Search for the cell housing the specified text and yield its [X, Y] center coordinate. 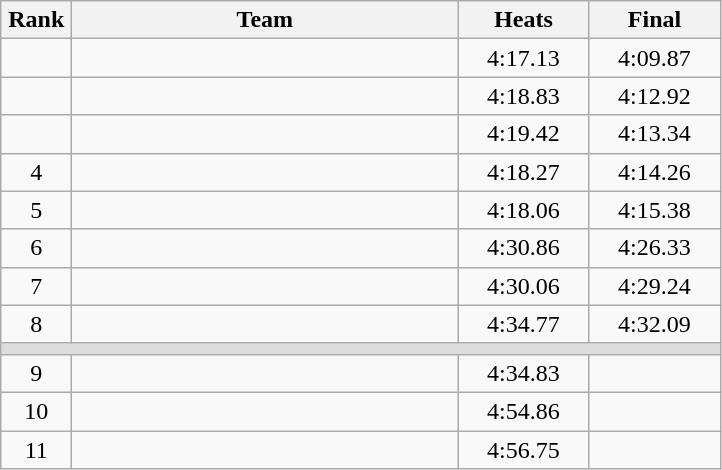
4 [36, 172]
4:18.27 [524, 172]
10 [36, 411]
Team [265, 20]
6 [36, 248]
Heats [524, 20]
Rank [36, 20]
4:14.26 [654, 172]
4:19.42 [524, 134]
7 [36, 286]
4:54.86 [524, 411]
4:34.77 [524, 324]
4:15.38 [654, 210]
4:29.24 [654, 286]
5 [36, 210]
9 [36, 373]
4:09.87 [654, 58]
4:30.06 [524, 286]
4:18.83 [524, 96]
4:12.92 [654, 96]
Final [654, 20]
4:34.83 [524, 373]
4:13.34 [654, 134]
4:26.33 [654, 248]
4:56.75 [524, 449]
8 [36, 324]
4:32.09 [654, 324]
4:17.13 [524, 58]
4:18.06 [524, 210]
11 [36, 449]
4:30.86 [524, 248]
